Return the [x, y] coordinate for the center point of the cell that contains the specified text.  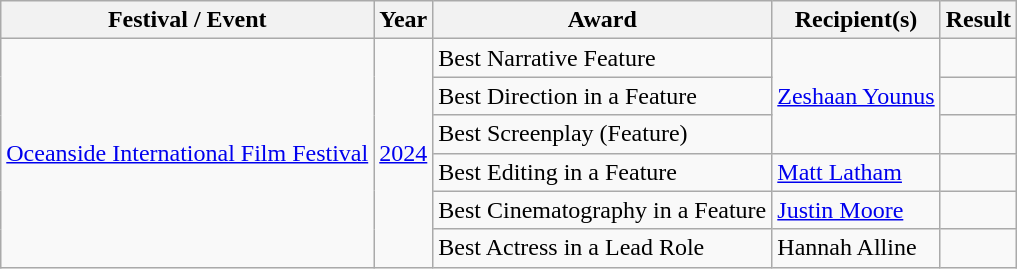
Matt Latham [856, 172]
Hannah Alline [856, 248]
2024 [404, 153]
Best Editing in a Feature [602, 172]
Best Cinematography in a Feature [602, 210]
Best Narrative Feature [602, 58]
Justin Moore [856, 210]
Festival / Event [188, 20]
Award [602, 20]
Result [978, 20]
Oceanside International Film Festival [188, 153]
Recipient(s) [856, 20]
Best Screenplay (Feature) [602, 134]
Year [404, 20]
Zeshaan Younus [856, 96]
Best Direction in a Feature [602, 96]
Best Actress in a Lead Role [602, 248]
